Extract the (X, Y) coordinate from the center of the cell holding the provided text.  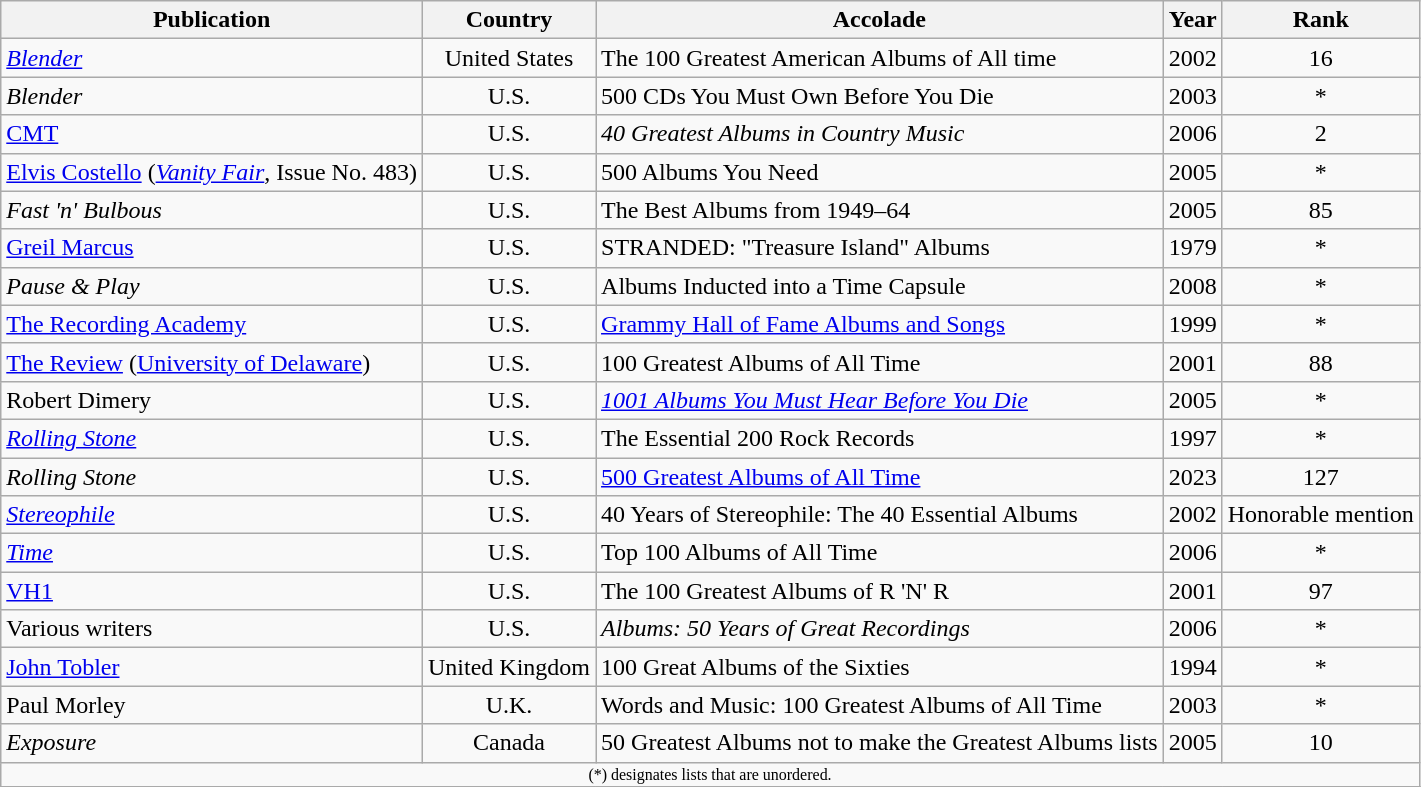
500 Greatest Albums of All Time (880, 477)
1994 (1192, 667)
Paul Morley (212, 705)
500 CDs You Must Own Before You Die (880, 96)
STRANDED: "Treasure Island" Albums (880, 248)
10 (1320, 743)
Fast 'n' Bulbous (212, 210)
Publication (212, 20)
1999 (1192, 324)
Albums Inducted into a Time Capsule (880, 286)
Country (508, 20)
40 Greatest Albums in Country Music (880, 134)
Honorable mention (1320, 515)
88 (1320, 362)
Pause & Play (212, 286)
100 Greatest Albums of All Time (880, 362)
Words and Music: 100 Greatest Albums of All Time (880, 705)
Exposure (212, 743)
2008 (1192, 286)
Year (1192, 20)
500 Albums You Need (880, 172)
Rank (1320, 20)
2 (1320, 134)
Top 100 Albums of All Time (880, 553)
Canada (508, 743)
1979 (1192, 248)
Elvis Costello (Vanity Fair, Issue No. 483) (212, 172)
16 (1320, 58)
The Review (University of Delaware) (212, 362)
50 Greatest Albums not to make the Greatest Albums lists (880, 743)
127 (1320, 477)
97 (1320, 591)
Grammy Hall of Fame Albums and Songs (880, 324)
CMT (212, 134)
85 (1320, 210)
VH1 (212, 591)
Robert Dimery (212, 400)
40 Years of Stereophile: The 40 Essential Albums (880, 515)
100 Great Albums of the Sixties (880, 667)
The 100 Greatest Albums of R 'N' R (880, 591)
The 100 Greatest American Albums of All time (880, 58)
1997 (1192, 438)
Time (212, 553)
Stereophile (212, 515)
Albums: 50 Years of Great Recordings (880, 629)
The Best Albums from 1949–64 (880, 210)
2023 (1192, 477)
U.K. (508, 705)
(*) designates lists that are unordered. (710, 774)
The Essential 200 Rock Records (880, 438)
1001 Albums You Must Hear Before You Die (880, 400)
John Tobler (212, 667)
United States (508, 58)
Various writers (212, 629)
The Recording Academy (212, 324)
Accolade (880, 20)
Greil Marcus (212, 248)
United Kingdom (508, 667)
